Determine the [x, y] coordinate at the center of the cell enclosing the given text.  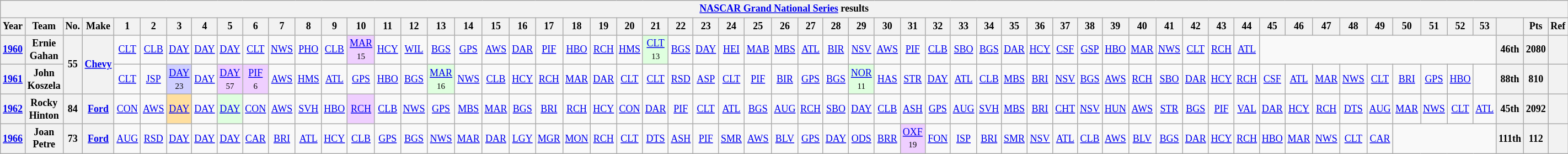
Ernie Gahan [44, 50]
LGY [523, 139]
2092 [1535, 109]
73 [73, 139]
24 [731, 26]
NOR11 [861, 79]
MAR15 [361, 50]
88th [1510, 79]
MON [577, 139]
42 [1196, 26]
4 [205, 26]
CHT [1066, 109]
53 [1485, 26]
MAB [758, 50]
45 [1272, 26]
Joan Petre [44, 139]
46 [1299, 26]
16 [523, 26]
Team [44, 26]
FON [938, 139]
Pts [1535, 26]
27 [811, 26]
22 [681, 26]
55 [73, 64]
15 [496, 26]
48 [1353, 26]
HAS [887, 79]
11 [387, 26]
PHO [308, 50]
39 [1115, 26]
33 [964, 26]
1962 [13, 109]
Chevy [98, 64]
1961 [13, 79]
CLT13 [655, 50]
35 [1015, 26]
26 [785, 26]
1960 [13, 50]
NASCAR Grand National Series results [784, 9]
OXF19 [912, 139]
51 [1434, 26]
19 [603, 26]
1966 [13, 139]
JSP [153, 79]
BRR [887, 139]
VAL [1247, 109]
30 [887, 26]
WIL [414, 50]
41 [1169, 26]
20 [630, 26]
40 [1142, 26]
31 [912, 26]
MAR 16 [441, 79]
Ref [1558, 26]
112 [1535, 139]
84 [73, 109]
17 [549, 26]
29 [861, 26]
43 [1221, 26]
34 [989, 26]
2 [153, 26]
21 [655, 26]
Year [13, 26]
50 [1407, 26]
46th [1510, 50]
John Koszela [44, 79]
111th [1510, 139]
36 [1040, 26]
45th [1510, 109]
HEI [731, 50]
28 [836, 26]
810 [1535, 79]
37 [1066, 26]
47 [1326, 26]
12 [414, 26]
52 [1460, 26]
5 [230, 26]
44 [1247, 26]
3 [179, 26]
ODS [861, 139]
32 [938, 26]
Make [98, 26]
DAY23 [179, 79]
ASP [706, 79]
18 [577, 26]
No. [73, 26]
MGR [549, 139]
9 [334, 26]
1 [127, 26]
7 [282, 26]
49 [1380, 26]
2080 [1535, 50]
HUN [1115, 109]
23 [706, 26]
25 [758, 26]
13 [441, 26]
ISP [964, 139]
PIF6 [256, 79]
10 [361, 26]
Rocky Hinton [44, 109]
GSP [1090, 50]
8 [308, 26]
DAY57 [230, 79]
6 [256, 26]
38 [1090, 26]
14 [468, 26]
